Extract the (x, y) coordinate from the center of the cell holding the provided text.  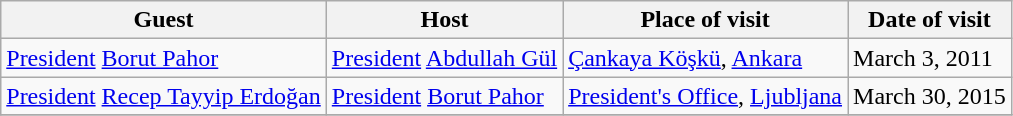
President's Office, Ljubljana (706, 96)
Date of visit (930, 20)
President Abdullah Gül (444, 58)
Çankaya Köşkü, Ankara (706, 58)
Host (444, 20)
March 3, 2011 (930, 58)
Guest (164, 20)
President Recep Tayyip Erdoğan (164, 96)
March 30, 2015 (930, 96)
Place of visit (706, 20)
